Return the (X, Y) coordinate for the center point of the cell that contains the specified text.  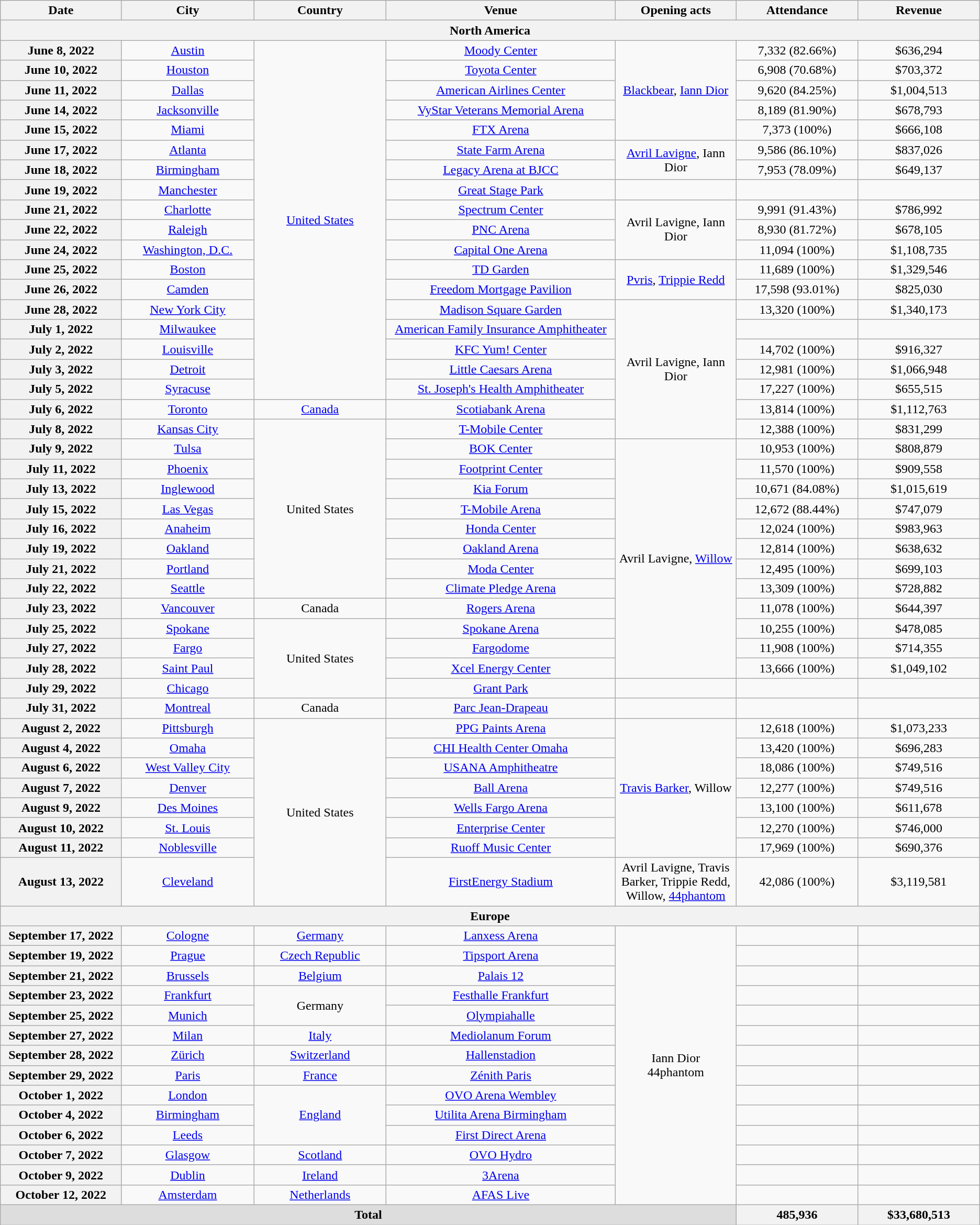
September 19, 2022 (61, 956)
June 17, 2022 (61, 150)
Des Moines (187, 808)
Moda Center (500, 568)
USANA Amphitheatre (500, 768)
VyStar Veterans Memorial Arena (500, 110)
Milan (187, 1035)
London (187, 1095)
$703,372 (919, 70)
Syracuse (187, 389)
Montreal (187, 708)
$699,103 (919, 568)
T-Mobile Arena (500, 509)
July 23, 2022 (61, 609)
Hallenstadion (500, 1055)
KFC Yum! Center (500, 349)
$1,004,513 (919, 90)
$1,108,735 (919, 250)
$3,119,581 (919, 881)
Manchester (187, 190)
$786,992 (919, 209)
17,598 (93.01%) (797, 290)
September 21, 2022 (61, 976)
July 16, 2022 (61, 528)
Scotiabank Arena (500, 409)
July 29, 2022 (61, 688)
Lanxess Arena (500, 936)
Madison Square Garden (500, 310)
PPG Paints Arena (500, 728)
Parc Jean-Drapeau (500, 708)
Zénith Paris (500, 1075)
Date (61, 10)
July 27, 2022 (61, 648)
June 26, 2022 (61, 290)
July 11, 2022 (61, 469)
June 21, 2022 (61, 209)
$909,558 (919, 469)
13,309 (100%) (797, 589)
12,618 (100%) (797, 728)
$1,015,619 (919, 489)
Anaheim (187, 528)
Boston (187, 270)
11,689 (100%) (797, 270)
CHI Health Center Omaha (500, 748)
Honda Center (500, 528)
13,100 (100%) (797, 808)
Omaha (187, 748)
Blackbear, Iann Dior (675, 90)
June 25, 2022 (61, 270)
Las Vegas (187, 509)
Enterprise Center (500, 827)
13,320 (100%) (797, 310)
Amsterdam (187, 1195)
Rogers Arena (500, 609)
Utilita Arena Birmingham (500, 1115)
Ball Arena (500, 788)
Toyota Center (500, 70)
$1,329,546 (919, 270)
13,814 (100%) (797, 409)
Dallas (187, 90)
13,420 (100%) (797, 748)
Attendance (797, 10)
8,930 (81.72%) (797, 229)
Ireland (320, 1175)
Chicago (187, 688)
North America (490, 30)
Louisville (187, 349)
June 8, 2022 (61, 50)
August 4, 2022 (61, 748)
Frankfurt (187, 996)
$33,680,513 (919, 1215)
September 28, 2022 (61, 1055)
Iann Dior 44phantom (675, 1065)
June 14, 2022 (61, 110)
Great Stage Park (500, 190)
June 18, 2022 (61, 170)
7,373 (100%) (797, 130)
Kia Forum (500, 489)
BOK Center (500, 449)
11,094 (100%) (797, 250)
July 25, 2022 (61, 628)
October 9, 2022 (61, 1175)
7,953 (78.09%) (797, 170)
$1,049,102 (919, 668)
Phoenix (187, 469)
July 19, 2022 (61, 548)
$655,515 (919, 389)
Miami (187, 130)
Fargo (187, 648)
7,332 (82.66%) (797, 50)
July 31, 2022 (61, 708)
September 25, 2022 (61, 1016)
Festhalle Frankfurt (500, 996)
Portland (187, 568)
Spokane (187, 628)
Inglewood (187, 489)
England (320, 1115)
July 8, 2022 (61, 429)
TD Garden (500, 270)
10,953 (100%) (797, 449)
New York City (187, 310)
Italy (320, 1035)
Pvris, Trippie Redd (675, 280)
July 28, 2022 (61, 668)
$611,678 (919, 808)
FirstEnergy Stadium (500, 881)
St. Joseph's Health Amphitheater (500, 389)
June 11, 2022 (61, 90)
August 7, 2022 (61, 788)
Austin (187, 50)
Prague (187, 956)
July 15, 2022 (61, 509)
Opening acts (675, 10)
18,086 (100%) (797, 768)
Total (369, 1215)
July 3, 2022 (61, 369)
Cologne (187, 936)
First Direct Arena (500, 1135)
$747,079 (919, 509)
Denver (187, 788)
Noblesville (187, 847)
July 21, 2022 (61, 568)
12,270 (100%) (797, 827)
September 29, 2022 (61, 1075)
July 2, 2022 (61, 349)
Houston (187, 70)
Brussels (187, 976)
Milwaukee (187, 329)
Footprint Center (500, 469)
Czech Republic (320, 956)
Mediolanum Forum (500, 1035)
Oakland (187, 548)
10,671 (84.08%) (797, 489)
12,814 (100%) (797, 548)
Raleigh (187, 229)
Legacy Arena at BJCC (500, 170)
July 22, 2022 (61, 589)
October 6, 2022 (61, 1135)
Little Caesars Arena (500, 369)
Revenue (919, 10)
$714,355 (919, 648)
$678,105 (919, 229)
11,078 (100%) (797, 609)
PNC Arena (500, 229)
$478,085 (919, 628)
June 15, 2022 (61, 130)
American Family Insurance Amphitheater (500, 329)
Avril Lavigne, Willow (675, 558)
Scotland (320, 1155)
October 4, 2022 (61, 1115)
FTX Arena (500, 130)
Charlotte (187, 209)
$1,112,763 (919, 409)
Europe (490, 916)
Travis Barker, Willow (675, 788)
August 6, 2022 (61, 768)
Palais 12 (500, 976)
July 6, 2022 (61, 409)
$636,294 (919, 50)
July 5, 2022 (61, 389)
Capital One Arena (500, 250)
Fargodome (500, 648)
Cleveland (187, 881)
$690,376 (919, 847)
Vancouver (187, 609)
City (187, 10)
Atlanta (187, 150)
France (320, 1075)
$644,397 (919, 609)
$728,882 (919, 589)
$831,299 (919, 429)
July 13, 2022 (61, 489)
August 13, 2022 (61, 881)
$983,963 (919, 528)
3Arena (500, 1175)
Freedom Mortgage Pavilion (500, 290)
$837,026 (919, 150)
Glasgow (187, 1155)
State Farm Arena (500, 150)
Tulsa (187, 449)
17,227 (100%) (797, 389)
August 2, 2022 (61, 728)
West Valley City (187, 768)
October 1, 2022 (61, 1095)
August 11, 2022 (61, 847)
Venue (500, 10)
St. Louis (187, 827)
485,936 (797, 1215)
September 17, 2022 (61, 936)
13,666 (100%) (797, 668)
11,570 (100%) (797, 469)
October 12, 2022 (61, 1195)
September 27, 2022 (61, 1035)
12,981 (100%) (797, 369)
Grant Park (500, 688)
OVO Hydro (500, 1155)
10,255 (100%) (797, 628)
June 24, 2022 (61, 250)
Kansas City (187, 429)
Munich (187, 1016)
12,277 (100%) (797, 788)
July 9, 2022 (61, 449)
August 10, 2022 (61, 827)
Netherlands (320, 1195)
September 23, 2022 (61, 996)
9,586 (86.10%) (797, 150)
Moody Center (500, 50)
8,189 (81.90%) (797, 110)
Spectrum Center (500, 209)
AFAS Live (500, 1195)
Tipsport Arena (500, 956)
American Airlines Center (500, 90)
Zürich (187, 1055)
Avril Lavigne, Travis Barker, Trippie Redd, Willow, 44phantom (675, 881)
$1,066,948 (919, 369)
August 9, 2022 (61, 808)
14,702 (100%) (797, 349)
$1,073,233 (919, 728)
Detroit (187, 369)
Toronto (187, 409)
June 28, 2022 (61, 310)
12,495 (100%) (797, 568)
Seattle (187, 589)
June 19, 2022 (61, 190)
42,086 (100%) (797, 881)
Climate Pledge Arena (500, 589)
Xcel Energy Center (500, 668)
Wells Fargo Arena (500, 808)
Pittsburgh (187, 728)
12,388 (100%) (797, 429)
Country (320, 10)
$746,000 (919, 827)
$678,793 (919, 110)
11,908 (100%) (797, 648)
$808,879 (919, 449)
$696,283 (919, 748)
Camden (187, 290)
12,672 (88.44%) (797, 509)
$649,137 (919, 170)
Switzerland (320, 1055)
$638,632 (919, 548)
Leeds (187, 1135)
Ruoff Music Center (500, 847)
July 1, 2022 (61, 329)
17,969 (100%) (797, 847)
$825,030 (919, 290)
6,908 (70.68%) (797, 70)
12,024 (100%) (797, 528)
June 10, 2022 (61, 70)
OVO Arena Wembley (500, 1095)
October 7, 2022 (61, 1155)
Belgium (320, 976)
Washington, D.C. (187, 250)
9,991 (91.43%) (797, 209)
Saint Paul (187, 668)
Spokane Arena (500, 628)
9,620 (84.25%) (797, 90)
T-Mobile Center (500, 429)
$916,327 (919, 349)
Oakland Arena (500, 548)
$666,108 (919, 130)
Olympiahalle (500, 1016)
Paris (187, 1075)
Jacksonville (187, 110)
June 22, 2022 (61, 229)
Dublin (187, 1175)
$1,340,173 (919, 310)
